Capture the cell that displays the provided text and extract its (x, y) central coordinate. 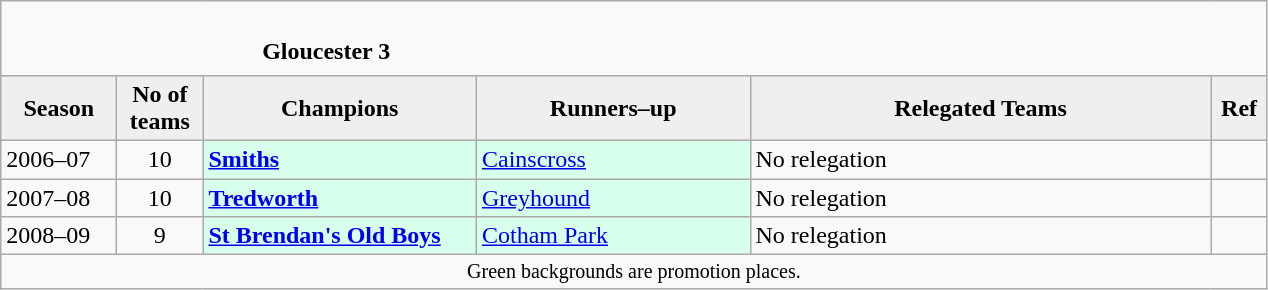
Season (59, 108)
Champions (340, 108)
Runners–up (613, 108)
Cainscross (613, 159)
2006–07 (59, 159)
Smiths (340, 159)
2007–08 (59, 197)
9 (160, 236)
Tredworth (340, 197)
Ref (1239, 108)
No of teams (160, 108)
Cotham Park (613, 236)
St Brendan's Old Boys (340, 236)
Greyhound (613, 197)
Relegated Teams (980, 108)
2008–09 (59, 236)
Green backgrounds are promotion places. (634, 272)
